Extract the (X, Y) coordinate from the center of the cell holding the provided text.  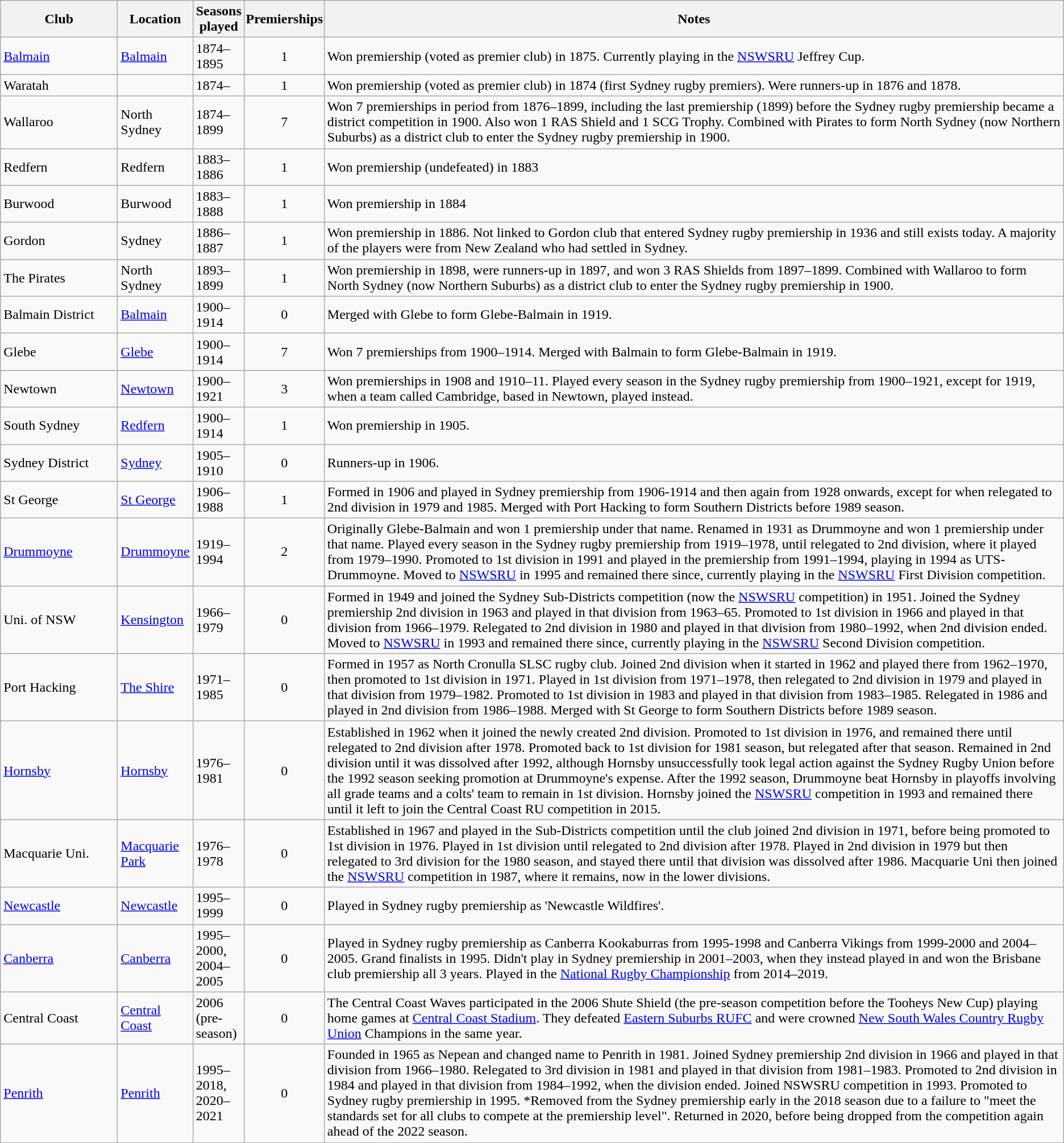
Won premiership (voted as premier club) in 1875. Currently playing in the NSWSRU Jeffrey Cup. (693, 56)
1995–1999 (218, 906)
Won premiership in 1905. (693, 425)
Runners-up in 1906. (693, 463)
Sydney District (59, 463)
1874–1895 (218, 56)
3 (284, 389)
Won 7 premierships from 1900–1914. Merged with Balmain to form Glebe-Balmain in 1919. (693, 351)
1971–1985 (218, 688)
2006 (pre-season) (218, 1018)
1995–2000, 2004–2005 (218, 958)
1906–1988 (218, 500)
Won premiership in 1884 (693, 203)
1883–1886 (218, 167)
1874– (218, 85)
Wallaroo (59, 122)
1905–1910 (218, 463)
Location (155, 19)
1995–2018, 2020–2021 (218, 1094)
Macquarie Park (155, 854)
1976–1981 (218, 771)
Won premiership (voted as premier club) in 1874 (first Sydney rugby premiers). Were runners-up in 1876 and 1878. (693, 85)
Balmain District (59, 315)
1886–1887 (218, 241)
1976–1978 (218, 854)
Uni. of NSW (59, 620)
Kensington (155, 620)
1900–1921 (218, 389)
1919–1994 (218, 552)
Won premiership (undefeated) in 1883 (693, 167)
2 (284, 552)
Seasons played (218, 19)
Macquarie Uni. (59, 854)
Gordon (59, 241)
The Shire (155, 688)
Premierships (284, 19)
Waratah (59, 85)
The Pirates (59, 277)
Merged with Glebe to form Glebe-Balmain in 1919. (693, 315)
Notes (693, 19)
1966–1979 (218, 620)
Played in Sydney rugby premiership as 'Newcastle Wildfires'. (693, 906)
1893–1899 (218, 277)
1874–1899 (218, 122)
Club (59, 19)
South Sydney (59, 425)
1883–1888 (218, 203)
Port Hacking (59, 688)
